Locate the cell with the specified text and output its (x, y) center coordinate. 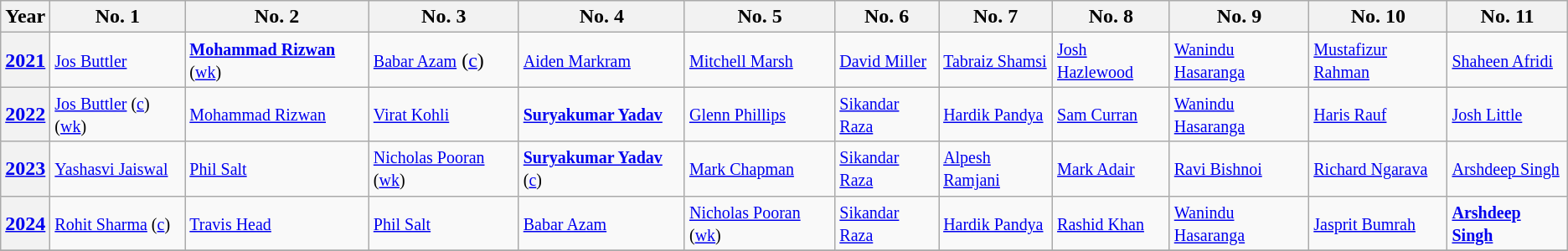
Yashasvi Jaiswal (117, 169)
Mark Chapman (759, 169)
2021 (25, 60)
Mitchell Marsh (759, 60)
Jos Buttler (117, 60)
Travis Head (276, 223)
Virat Kohli (444, 114)
Babar Azam (c) (444, 60)
Tabraiz Shamsi (996, 60)
Jasprit Bumrah (1379, 223)
Ravi Bishnoi (1240, 169)
No. 1 (117, 17)
Jos Buttler (c) (wk) (117, 114)
Shaheen Afridi (1508, 60)
No. 2 (276, 17)
No. 6 (887, 17)
No. 7 (996, 17)
Suryakumar Yadav (c) (601, 169)
Josh Little (1508, 114)
Aiden Markram (601, 60)
Year (25, 17)
Rashid Khan (1112, 223)
No. 10 (1379, 17)
No. 8 (1112, 17)
No. 5 (759, 17)
Mohammad Rizwan (276, 114)
Alpesh Ramjani (996, 169)
Suryakumar Yadav (601, 114)
Babar Azam (601, 223)
Mohammad Rizwan (wk) (276, 60)
2023 (25, 169)
Haris Rauf (1379, 114)
Josh Hazlewood (1112, 60)
Sam Curran (1112, 114)
Richard Ngarava (1379, 169)
Glenn Phillips (759, 114)
2022 (25, 114)
No. 4 (601, 17)
Mark Adair (1112, 169)
Rohit Sharma (c) (117, 223)
2024 (25, 223)
Mustafizur Rahman (1379, 60)
No. 9 (1240, 17)
No. 11 (1508, 17)
No. 3 (444, 17)
David Miller (887, 60)
